Pinpoint the cell where the given text exists, returning its [x, y] midpoint coordinate. 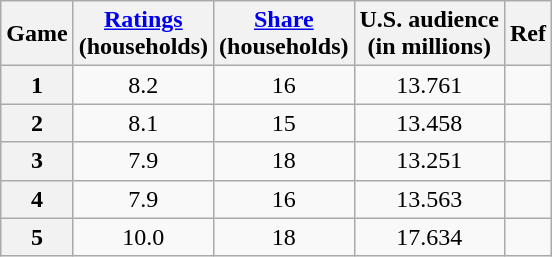
17.634 [429, 237]
13.563 [429, 199]
Share(households) [284, 34]
8.1 [143, 123]
2 [37, 123]
U.S. audience(in millions) [429, 34]
1 [37, 85]
13.458 [429, 123]
Ratings(households) [143, 34]
13.761 [429, 85]
3 [37, 161]
Ref [528, 34]
5 [37, 237]
4 [37, 199]
Game [37, 34]
10.0 [143, 237]
15 [284, 123]
13.251 [429, 161]
8.2 [143, 85]
